Scan for the cell matching the given text and deliver its [x, y] coordinate at center. 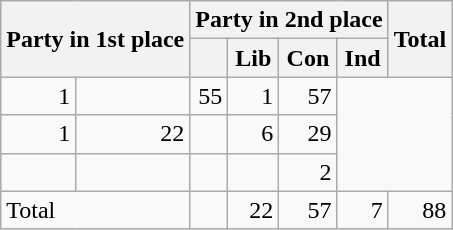
6 [254, 134]
88 [420, 210]
Lib [254, 58]
Ind [362, 58]
Party in 1st place [96, 39]
2 [308, 172]
29 [308, 134]
7 [362, 210]
Con [308, 58]
Party in 2nd place [289, 20]
55 [209, 96]
